Return the (x, y) coordinate for the center point of the cell that contains the specified text.  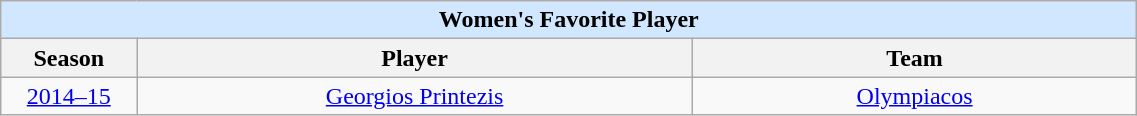
2014–15 (69, 96)
Player (415, 58)
Season (69, 58)
Women's Favorite Player (569, 20)
Georgios Printezis (415, 96)
Team (914, 58)
Olympiacos (914, 96)
